Return the [X, Y] coordinate for the center point of the cell that contains the specified text.  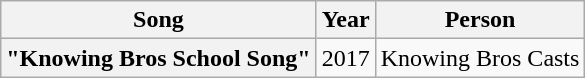
Person [480, 20]
"Knowing Bros School Song" [158, 58]
2017 [346, 58]
Song [158, 20]
Knowing Bros Casts [480, 58]
Year [346, 20]
